Scan for the cell matching the given text and deliver its [x, y] coordinate at center. 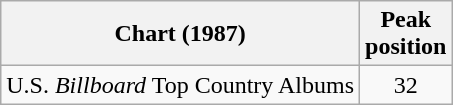
U.S. Billboard Top Country Albums [180, 85]
Peakposition [406, 34]
Chart (1987) [180, 34]
32 [406, 85]
